For the text-containing cell, return its midpoint in [X, Y] coordinate format. 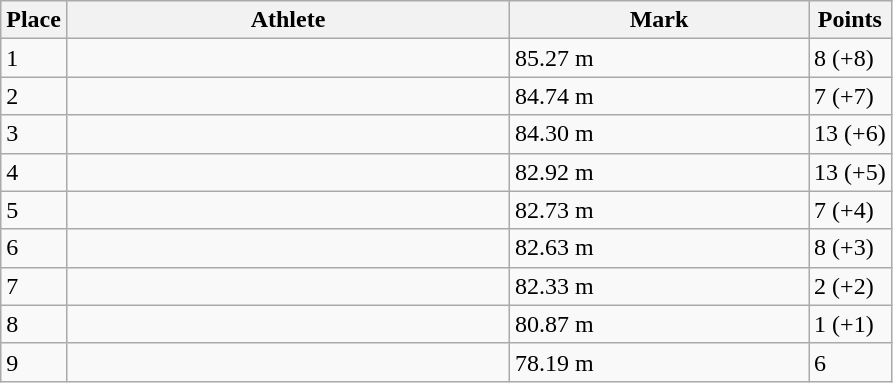
8 (+3) [850, 248]
Athlete [288, 20]
7 (+7) [850, 96]
Points [850, 20]
78.19 m [660, 362]
3 [34, 134]
9 [34, 362]
Mark [660, 20]
1 (+1) [850, 324]
1 [34, 58]
4 [34, 172]
82.73 m [660, 210]
7 (+4) [850, 210]
8 [34, 324]
7 [34, 286]
2 (+2) [850, 286]
84.74 m [660, 96]
82.92 m [660, 172]
2 [34, 96]
80.87 m [660, 324]
82.33 m [660, 286]
8 (+8) [850, 58]
85.27 m [660, 58]
13 (+5) [850, 172]
82.63 m [660, 248]
13 (+6) [850, 134]
Place [34, 20]
5 [34, 210]
84.30 m [660, 134]
